Locate the cell with the specified text and output its [x, y] center coordinate. 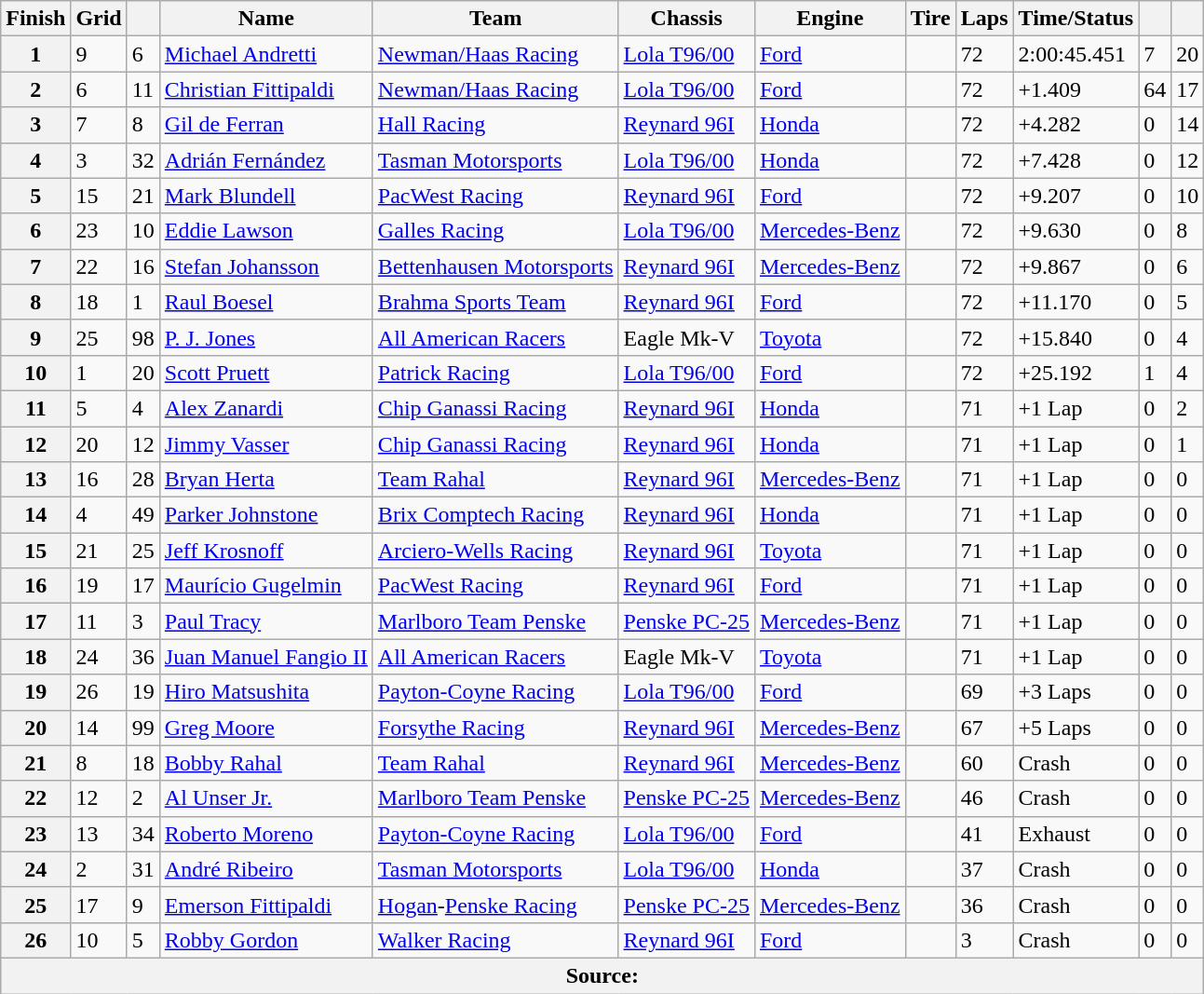
Mark Blundell [266, 196]
Team [495, 19]
+9.867 [1076, 266]
Paul Tracy [266, 621]
Juan Manuel Fangio II [266, 657]
Patrick Racing [495, 373]
Gil de Ferran [266, 125]
64 [1155, 89]
Michael Andretti [266, 54]
Christian Fittipaldi [266, 89]
André Ribeiro [266, 869]
Finish [35, 19]
+9.207 [1076, 196]
60 [984, 763]
Jimmy Vasser [266, 444]
+5 Laps [1076, 728]
Walker Racing [495, 940]
41 [984, 834]
Forsythe Racing [495, 728]
34 [143, 834]
Parker Johnstone [266, 515]
+4.282 [1076, 125]
99 [143, 728]
Maurício Gugelmin [266, 586]
Galles Racing [495, 231]
Greg Moore [266, 728]
Tire [930, 19]
28 [143, 480]
Bettenhausen Motorsports [495, 266]
Al Unser Jr. [266, 798]
Source: [602, 975]
Exhaust [1076, 834]
69 [984, 692]
Hogan-Penske Racing [495, 905]
Brahma Sports Team [495, 302]
46 [984, 798]
Raul Boesel [266, 302]
Jeff Krosnoff [266, 551]
Brix Comptech Racing [495, 515]
67 [984, 728]
Adrián Fernández [266, 160]
Time/Status [1076, 19]
Emerson Fittipaldi [266, 905]
+15.840 [1076, 337]
Laps [984, 19]
Eddie Lawson [266, 231]
+25.192 [1076, 373]
Name [266, 19]
+1.409 [1076, 89]
+9.630 [1076, 231]
Engine [830, 19]
Alex Zanardi [266, 408]
Arciero-Wells Racing [495, 551]
Roberto Moreno [266, 834]
2:00:45.451 [1076, 54]
Grid [99, 19]
37 [984, 869]
Stefan Johansson [266, 266]
Hiro Matsushita [266, 692]
Robby Gordon [266, 940]
98 [143, 337]
31 [143, 869]
Scott Pruett [266, 373]
+3 Laps [1076, 692]
Bobby Rahal [266, 763]
32 [143, 160]
Chassis [686, 19]
49 [143, 515]
+11.170 [1076, 302]
+7.428 [1076, 160]
Bryan Herta [266, 480]
P. J. Jones [266, 337]
Hall Racing [495, 125]
